Detect which cell encompasses the target text, then output its (x, y) center coordinate. 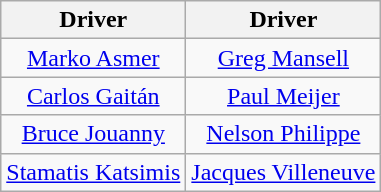
Nelson Philippe (284, 134)
Stamatis Katsimis (94, 172)
Marko Asmer (94, 58)
Greg Mansell (284, 58)
Bruce Jouanny (94, 134)
Jacques Villeneuve (284, 172)
Paul Meijer (284, 96)
Carlos Gaitán (94, 96)
